Scan for the cell matching the given text and deliver its [X, Y] coordinate at center. 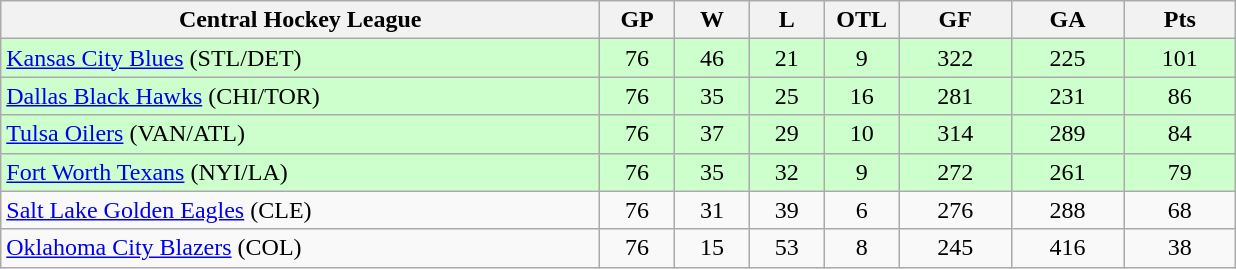
261 [1067, 172]
8 [862, 248]
276 [955, 210]
15 [712, 248]
W [712, 20]
Salt Lake Golden Eagles (CLE) [300, 210]
272 [955, 172]
37 [712, 134]
39 [786, 210]
101 [1180, 58]
46 [712, 58]
GF [955, 20]
Tulsa Oilers (VAN/ATL) [300, 134]
Fort Worth Texans (NYI/LA) [300, 172]
31 [712, 210]
10 [862, 134]
289 [1067, 134]
25 [786, 96]
21 [786, 58]
225 [1067, 58]
OTL [862, 20]
322 [955, 58]
245 [955, 248]
86 [1180, 96]
38 [1180, 248]
231 [1067, 96]
68 [1180, 210]
6 [862, 210]
79 [1180, 172]
29 [786, 134]
Central Hockey League [300, 20]
L [786, 20]
53 [786, 248]
288 [1067, 210]
Pts [1180, 20]
Kansas City Blues (STL/DET) [300, 58]
314 [955, 134]
416 [1067, 248]
16 [862, 96]
Dallas Black Hawks (CHI/TOR) [300, 96]
GA [1067, 20]
32 [786, 172]
84 [1180, 134]
281 [955, 96]
Oklahoma City Blazers (COL) [300, 248]
GP [638, 20]
